For the text-containing cell, return its midpoint in [X, Y] coordinate format. 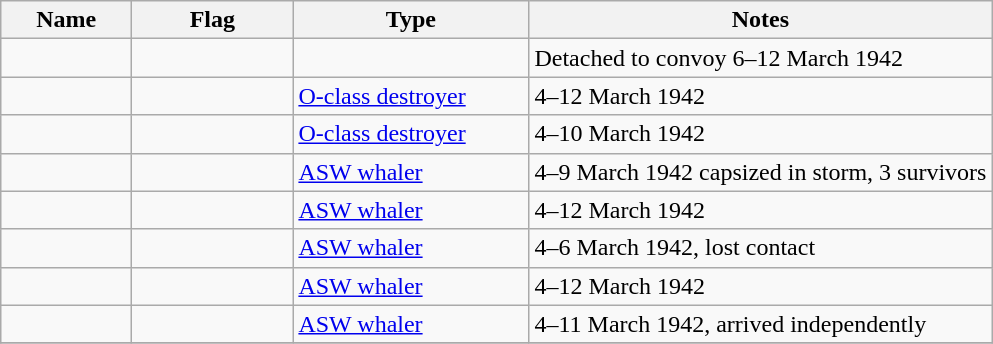
Name [66, 20]
4–9 March 1942 capsized in storm, 3 survivors [760, 172]
4–10 March 1942 [760, 134]
Type [411, 20]
Notes [760, 20]
4–11 March 1942, arrived independently [760, 324]
Detached to convoy 6–12 March 1942 [760, 58]
Flag [212, 20]
4–6 March 1942, lost contact [760, 248]
